Find where the given text appears and provide that cell's center as [X, Y] coordinate. 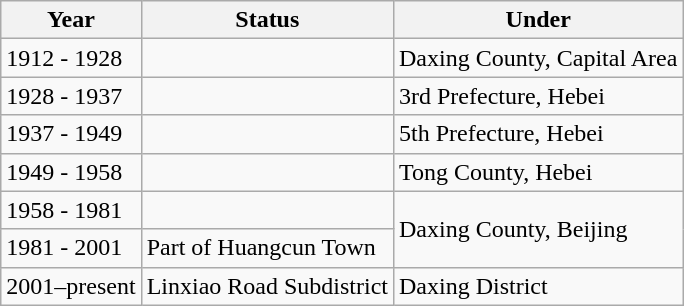
Daxing District [538, 286]
Status [267, 20]
Part of Huangcun Town [267, 248]
5th Prefecture, Hebei [538, 134]
Linxiao Road Subdistrict [267, 286]
1937 - 1949 [71, 134]
Daxing County, Beijing [538, 229]
3rd Prefecture, Hebei [538, 96]
1912 - 1928 [71, 58]
Daxing County, Capital Area [538, 58]
Tong County, Hebei [538, 172]
Year [71, 20]
1981 - 2001 [71, 248]
1928 - 1937 [71, 96]
1958 - 1981 [71, 210]
1949 - 1958 [71, 172]
Under [538, 20]
2001–present [71, 286]
